From the cell containing the given text, extract its center point as [x, y] coordinate. 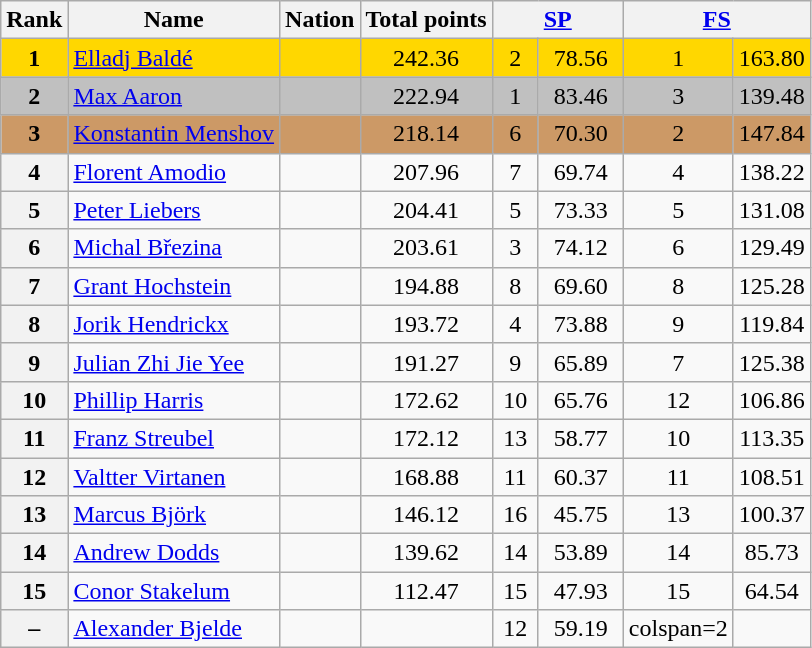
207.96 [426, 172]
242.36 [426, 58]
138.22 [772, 172]
Grant Hochstein [174, 286]
Elladj Baldé [174, 58]
70.30 [580, 134]
16 [515, 515]
139.62 [426, 553]
125.38 [772, 362]
Nation [320, 20]
59.19 [580, 629]
74.12 [580, 248]
113.35 [772, 438]
Total points [426, 20]
203.61 [426, 248]
73.88 [580, 324]
Marcus Björk [174, 515]
168.88 [426, 477]
108.51 [772, 477]
Rank [34, 20]
204.41 [426, 210]
Michal Březina [174, 248]
112.47 [426, 591]
60.37 [580, 477]
125.28 [772, 286]
53.89 [580, 553]
131.08 [772, 210]
83.46 [580, 96]
78.56 [580, 58]
65.76 [580, 400]
69.60 [580, 286]
100.37 [772, 515]
Julian Zhi Jie Yee [174, 362]
163.80 [772, 58]
73.33 [580, 210]
218.14 [426, 134]
– [34, 629]
FS [716, 20]
129.49 [772, 248]
139.48 [772, 96]
47.93 [580, 591]
147.84 [772, 134]
colspan=2 [678, 629]
65.89 [580, 362]
SP [558, 20]
Alexander Bjelde [174, 629]
191.27 [426, 362]
Andrew Dodds [174, 553]
119.84 [772, 324]
Peter Liebers [174, 210]
Valtter Virtanen [174, 477]
106.86 [772, 400]
193.72 [426, 324]
Max Aaron [174, 96]
Franz Streubel [174, 438]
Florent Amodio [174, 172]
Phillip Harris [174, 400]
64.54 [772, 591]
194.88 [426, 286]
Jorik Hendrickx [174, 324]
Name [174, 20]
69.74 [580, 172]
Conor Stakelum [174, 591]
Konstantin Menshov [174, 134]
172.62 [426, 400]
172.12 [426, 438]
85.73 [772, 553]
146.12 [426, 515]
45.75 [580, 515]
58.77 [580, 438]
222.94 [426, 96]
